Identify which cell holds the provided text, then report its [X, Y] central coordinate. 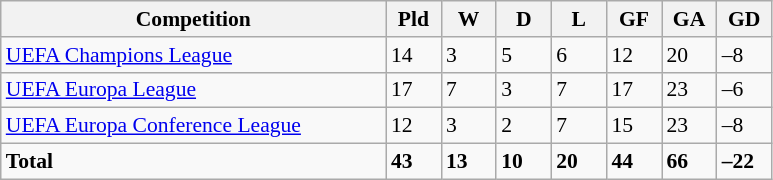
UEFA Champions League [194, 55]
Total [194, 162]
–22 [744, 162]
GF [634, 19]
10 [524, 162]
2 [524, 126]
Pld [414, 19]
6 [578, 55]
13 [468, 162]
15 [634, 126]
66 [690, 162]
UEFA Europa Conference League [194, 126]
L [578, 19]
GD [744, 19]
UEFA Europa League [194, 90]
D [524, 19]
44 [634, 162]
5 [524, 55]
W [468, 19]
43 [414, 162]
GA [690, 19]
–6 [744, 90]
Competition [194, 19]
14 [414, 55]
